Return the (x, y) coordinate for the center point of the cell that contains the specified text.  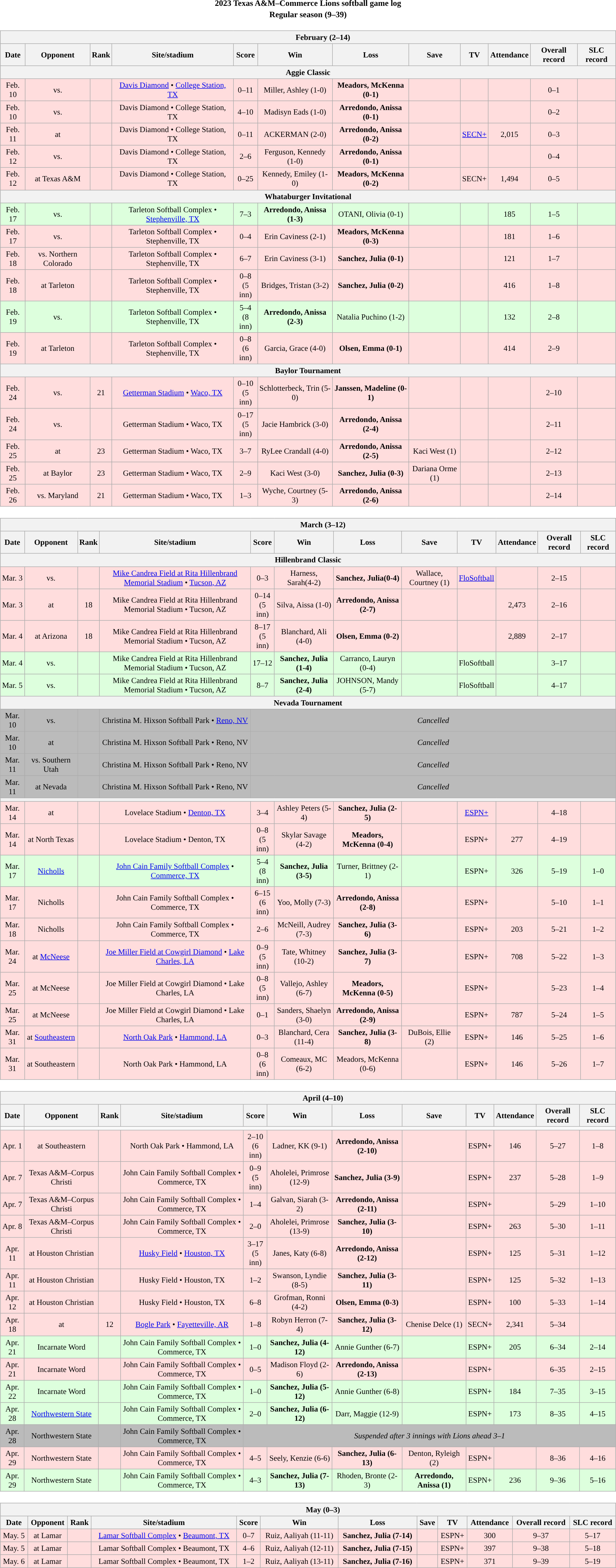
203 (517, 929)
121 (509, 259)
6–7 (245, 259)
Wallace, Courtney (1) (429, 578)
Sanchez, Julia (2-5) (367, 813)
Sanchez, Julia(0-4) (367, 578)
0–17(5 inn) (245, 424)
1–9 (597, 1177)
4–18 (559, 813)
4–3 (255, 1480)
236 (515, 1480)
Aholelei, Primrose (13-9) (300, 1226)
5–29 (558, 1204)
vs. Northern Colorado (58, 259)
0–25 (245, 179)
185 (509, 214)
0–14(5 inn) (263, 605)
Apr. 8 (12, 1226)
3–17 (559, 663)
787 (517, 1015)
5–33 (558, 1302)
1–11 (597, 1226)
4–5 (255, 1458)
17–12 (263, 663)
Sanchez, Julia (3-7) (367, 956)
Apr. 18 (12, 1325)
Arredondo, Anissa (2-5) (371, 451)
7–35 (558, 1392)
Erin Caviness (3-1) (295, 259)
Kaci West (1) (434, 451)
5–17 (593, 1535)
RyLee Crandall (4-0) (295, 451)
1–13 (597, 1280)
1–12 (597, 1253)
Miller, Ashley (1-0) (295, 90)
Arredondo, Anissa (2-11) (367, 1204)
February (2–14) (308, 37)
Sanchez, Julia (3-11) (367, 1280)
5–23 (559, 988)
132 (509, 317)
Ladner, KK (9-1) (300, 1146)
Tate, Whitney (10-2) (304, 956)
Sanchez, Julia (6-12) (300, 1414)
JOHNSON, Mandy (5-7) (367, 685)
Natalia Puchino (1-2) (371, 317)
OTANI, Olivia (0-1) (371, 214)
3–15 (597, 1392)
Janes, Katy (6-8) (300, 1253)
4–19 (559, 840)
2,015 (509, 134)
Denton, Ryleigh (2) (434, 1458)
at Nevada (51, 787)
Blanchard, Ali (4-0) (304, 636)
Arredondo, Anissa (1-3) (295, 214)
5–25 (559, 1037)
2–17 (559, 636)
4–10 (245, 112)
Apr. 22 (12, 1392)
Madison Floyd (2-6) (300, 1369)
at Texas A&M (58, 179)
8–35 (558, 1414)
326 (517, 871)
2,473 (517, 605)
2,341 (515, 1325)
Ferguson, Kennedy (1-0) (295, 157)
9–39 (541, 1561)
708 (517, 956)
1,494 (509, 179)
205 (515, 1347)
Baylor Tournament (308, 370)
Jacie Hambrick (3-0) (295, 424)
2,889 (517, 636)
Madisyn Eads (1-0) (295, 112)
4–16 (597, 1458)
Meadors, McKenna (0-5) (367, 988)
Turner, Brittney (2-1) (367, 871)
3–4 (263, 813)
Robyn Herron (7-4) (300, 1325)
at Baylor (58, 473)
237 (515, 1177)
5–22 (559, 956)
April (4–10) (308, 1098)
Swanson, Lyndie (8-5) (300, 1280)
Sanchez, Julia (0-3) (371, 473)
Apr. 12 (12, 1302)
Sanchez, Julia (7-13) (300, 1480)
2–8 (554, 317)
DuBois, Ellie (2) (429, 1037)
Sanchez, Julia (3-9) (367, 1177)
Meadors, McKenna (0-6) (367, 1064)
Feb. 26 (13, 495)
6–8 (255, 1302)
Kaci West (3-0) (295, 473)
173 (515, 1414)
May (0–3) (308, 1510)
Sanchez, Julia (7-15) (377, 1548)
Meadors, McKenna (0-2) (371, 179)
4–17 (559, 685)
Dariana Orme (1) (434, 473)
2–11 (554, 424)
Wyche, Courtney (5-3) (295, 495)
Olsen, Emma (0-1) (371, 348)
May. 6 (14, 1561)
2–16 (559, 605)
Arredondo, Anissa (2-4) (371, 424)
Meadors, McKenna (0-4) (367, 840)
Suspended after 3 innings with Lions ahead 3–1 (430, 1436)
Harness, Sarah(4-2) (304, 578)
7–3 (245, 214)
Yoo, Molly (7-3) (304, 902)
Sanchez, Julia (3-12) (367, 1325)
5–26 (559, 1064)
Bridges, Tristan (3-2) (295, 285)
Erin Caviness (2-1) (295, 236)
Olsen, Emma (0-2) (367, 636)
Sanchez, Julia (0-1) (371, 259)
McNeill, Audrey (7-3) (304, 929)
Arredondo, Anissa (1) (434, 1480)
5–21 (559, 929)
2–12 (554, 451)
Kennedy, Emiley (1-0) (295, 179)
Skylar Savage (4-2) (304, 840)
Mar. 24 (12, 956)
Janssen, Madeline (0-1) (371, 393)
5–16 (597, 1480)
Schlotterbeck, Trin (5-0) (295, 393)
5–18 (593, 1548)
Arredondo, Anissa (2-3) (295, 317)
8–17(5 inn) (263, 636)
Annie Gunther (6-8) (367, 1392)
0–7 (249, 1535)
5–30 (558, 1226)
Sanchez, Julia (3-6) (367, 929)
184 (515, 1392)
Ruiz, Aaliyah (12-11) (299, 1548)
Meadors, McKenna (0-3) (371, 236)
Sanchez, Julia (7-14) (377, 1535)
6–15(6 inn) (263, 902)
8–36 (558, 1458)
Darr, Maggie (12-9) (367, 1414)
Sanchez, Julia (6-13) (367, 1458)
1–10 (597, 1204)
Olsen, Emma (0-3) (367, 1302)
Grofman, Ronni (4-2) (300, 1302)
vs. Southern Utah (51, 765)
vs. Maryland (58, 495)
Sanchez, Julia (7-16) (377, 1561)
Mar. 18 (12, 929)
8–7 (263, 685)
Sanchez, Julia (2-4) (304, 685)
300 (490, 1535)
3–17(5 inn) (255, 1253)
Hillenbrand Classic (308, 560)
Sanders, Shaelyn (3-0) (304, 1015)
Chenise Delce (1) (434, 1325)
5–34 (558, 1325)
Galvan, Siarah (3-2) (300, 1204)
Aggie Classic (308, 72)
Nevada Tournament (308, 703)
1–1 (598, 902)
Seely, Kenzie (6-6) (300, 1458)
5–27 (558, 1146)
6–34 (558, 1347)
Ruiz, Aaliyah (13-11) (299, 1561)
Sanchez, Julia (3-10) (367, 1226)
2–13 (554, 473)
0–10(5 inn) (245, 393)
397 (490, 1548)
Mar. 5 (12, 685)
Bogle Park • Fayetteville, AR (182, 1325)
Arredondo, Anissa (2-13) (367, 1369)
Feb. 11 (13, 134)
Arredondo, Anissa (2-10) (367, 1146)
100 (515, 1302)
4–6 (249, 1548)
Sanchez, Julia (4-12) (300, 1347)
Sanchez, Julia (1-4) (304, 663)
Arredondo, Anissa (0-2) (371, 134)
414 (509, 348)
Sanchez, Julia (3-5) (304, 871)
Annie Gunther (6-7) (367, 1347)
1–14 (597, 1302)
Comeaux, MC (6-2) (304, 1064)
March (3–12) (308, 525)
2–10(6 inn) (255, 1146)
Carranco, Lauryn (0-4) (367, 663)
Blanchard, Cera (11-4) (304, 1037)
Arredondo, Anissa (2-12) (367, 1253)
Sanchez, Julia (0-2) (371, 285)
9–38 (541, 1548)
Whataburger Invitational (308, 196)
371 (490, 1561)
0–2 (554, 112)
5–28 (558, 1177)
Sanchez, Julia (5-12) (300, 1392)
Arredondo, Anissa (2-9) (367, 1015)
Apr. 1 (12, 1146)
Rhoden, Bronte (2-3) (367, 1480)
Arredondo, Anissa (2-8) (367, 902)
2–10 (554, 393)
Meadors, McKenna (0-1) (371, 90)
Arredondo, Anissa (2-6) (371, 495)
9–37 (541, 1535)
Aholelei, Primrose (12-9) (300, 1177)
Arredondo, Anissa (2-7) (367, 605)
3–7 (245, 451)
5–31 (558, 1253)
416 (509, 285)
181 (509, 236)
Garcia, Grace (4-0) (295, 348)
Ashley Peters (5-4) (304, 813)
Vallejo, Ashley (6-7) (304, 988)
Ruiz, Aaliyah (11-11) (299, 1535)
4–15 (597, 1414)
Sanchez, Julia (3-8) (367, 1037)
9–36 (558, 1480)
at Arizona (51, 636)
Silva, Aissa (1-0) (304, 605)
12 (110, 1325)
263 (515, 1226)
5–32 (558, 1280)
277 (517, 840)
6–35 (558, 1369)
at North Texas (51, 840)
5–24 (559, 1015)
5–10 (559, 902)
ACKERMAN (2-0) (295, 134)
